Return (X, Y) of the center of cell containing provided text 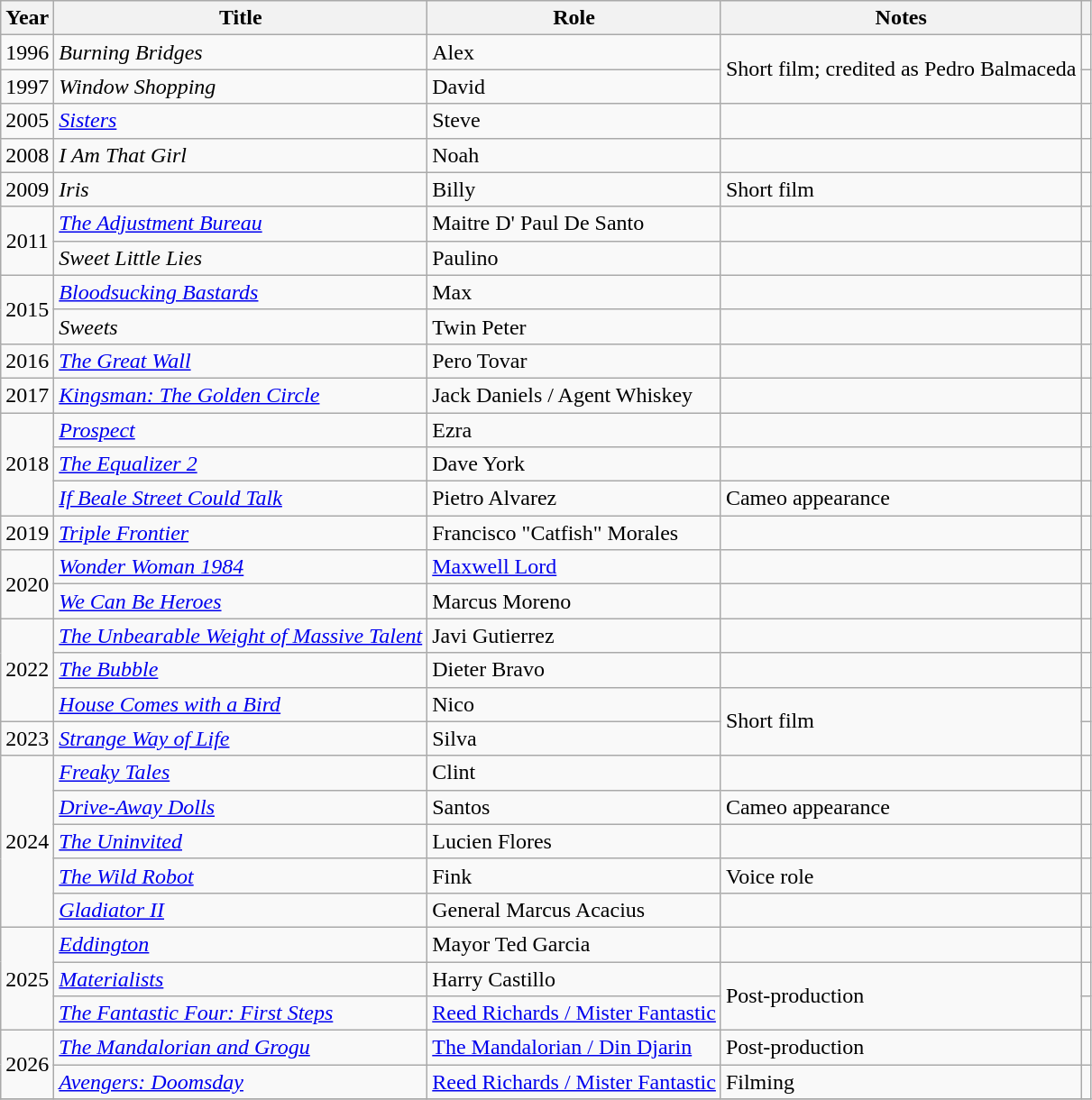
2011 (27, 241)
Santos (574, 807)
David (574, 87)
Lucien Flores (574, 841)
Drive-Away Dolls (241, 807)
2020 (27, 584)
2023 (27, 738)
2015 (27, 309)
Ezra (574, 430)
The Unbearable Weight of Massive Talent (241, 636)
Pero Tovar (574, 361)
Dave York (574, 464)
Sweet Little Lies (241, 258)
The Mandalorian and Grogu (241, 1048)
The Mandalorian / Din Djarin (574, 1048)
Window Shopping (241, 87)
Fink (574, 875)
Billy (574, 189)
Year (27, 18)
Pietro Alvarez (574, 499)
2018 (27, 464)
Jack Daniels / Agent Whiskey (574, 395)
2009 (27, 189)
The Bubble (241, 670)
1996 (27, 52)
Iris (241, 189)
2022 (27, 670)
Twin Peter (574, 326)
If Beale Street Could Talk (241, 499)
House Comes with a Bird (241, 704)
Triple Frontier (241, 533)
Materialists (241, 978)
Strange Way of Life (241, 738)
Notes (901, 18)
The Adjustment Bureau (241, 224)
Title (241, 18)
Short film; credited as Pedro Balmaceda (901, 69)
The Equalizer 2 (241, 464)
Avengers: Doomsday (241, 1082)
I Am That Girl (241, 155)
The Fantastic Four: First Steps (241, 1013)
Maitre D' Paul De Santo (574, 224)
Filming (901, 1082)
Marcus Moreno (574, 601)
Sweets (241, 326)
2005 (27, 121)
Noah (574, 155)
Prospect (241, 430)
The Great Wall (241, 361)
Paulino (574, 258)
Clint (574, 773)
2008 (27, 155)
Mayor Ted Garcia (574, 944)
Role (574, 18)
Eddington (241, 944)
Bloodsucking Bastards (241, 292)
General Marcus Acacius (574, 910)
Silva (574, 738)
Sisters (241, 121)
Francisco "Catfish" Morales (574, 533)
The Wild Robot (241, 875)
We Can Be Heroes (241, 601)
Harry Castillo (574, 978)
Wonder Woman 1984 (241, 567)
Javi Gutierrez (574, 636)
2019 (27, 533)
Burning Bridges (241, 52)
Max (574, 292)
2024 (27, 841)
Nico (574, 704)
Alex (574, 52)
Gladiator II (241, 910)
2025 (27, 978)
2016 (27, 361)
Maxwell Lord (574, 567)
Voice role (901, 875)
2026 (27, 1065)
1997 (27, 87)
The Uninvited (241, 841)
Kingsman: The Golden Circle (241, 395)
Freaky Tales (241, 773)
Steve (574, 121)
2017 (27, 395)
Dieter Bravo (574, 670)
